Locate the cell with the specified text and output its [X, Y] center coordinate. 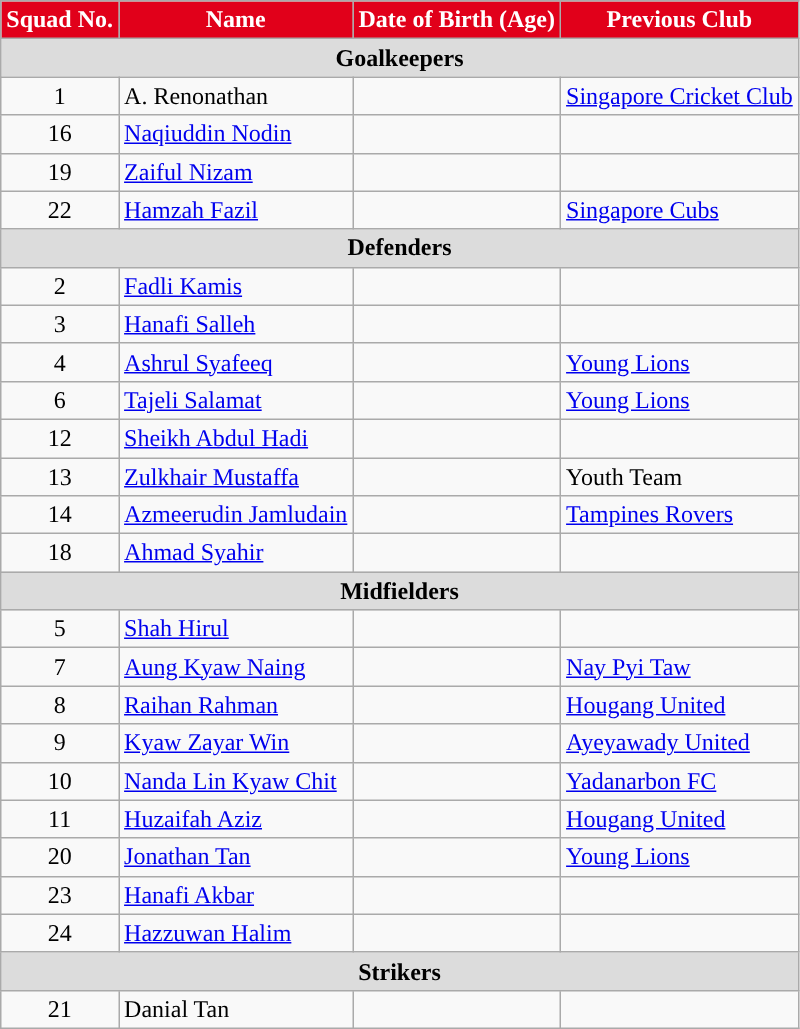
Youth Team [680, 477]
11 [60, 819]
Naqiuddin Nodin [236, 134]
Zaiful Nizam [236, 172]
13 [60, 477]
Azmeerudin Jamludain [236, 515]
Name [236, 20]
Midfielders [400, 591]
Ashrul Syafeeq [236, 362]
Ahmad Syahir [236, 553]
Tajeli Salamat [236, 400]
16 [60, 134]
7 [60, 667]
Nay Pyi Taw [680, 667]
Zulkhair Mustaffa [236, 477]
Hazzuwan Halim [236, 933]
5 [60, 629]
Nanda Lin Kyaw Chit [236, 781]
21 [60, 1009]
Goalkeepers [400, 58]
4 [60, 362]
Raihan Rahman [236, 705]
Hamzah Fazil [236, 210]
9 [60, 743]
18 [60, 553]
Singapore Cricket Club [680, 96]
Ayeyawady United [680, 743]
12 [60, 438]
A. Renonathan [236, 96]
Defenders [400, 248]
Hanafi Salleh [236, 324]
20 [60, 857]
Squad No. [60, 20]
10 [60, 781]
Yadanarbon FC [680, 781]
24 [60, 933]
Fadli Kamis [236, 286]
Jonathan Tan [236, 857]
19 [60, 172]
Danial Tan [236, 1009]
23 [60, 895]
Shah Hirul [236, 629]
14 [60, 515]
Tampines Rovers [680, 515]
Sheikh Abdul Hadi [236, 438]
22 [60, 210]
Kyaw Zayar Win [236, 743]
8 [60, 705]
1 [60, 96]
Date of Birth (Age) [457, 20]
Singapore Cubs [680, 210]
Strikers [400, 971]
Huzaifah Aziz [236, 819]
Previous Club [680, 20]
Aung Kyaw Naing [236, 667]
2 [60, 286]
Hanafi Akbar [236, 895]
6 [60, 400]
3 [60, 324]
